Determine the (X, Y) coordinate at the center of the cell enclosing the given text.  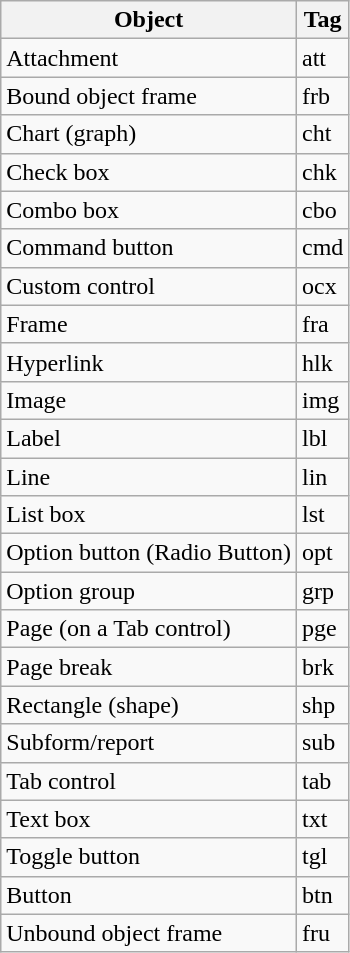
Toggle button (149, 857)
Tab control (149, 781)
Image (149, 400)
List box (149, 515)
Object (149, 20)
Frame (149, 324)
sub (322, 743)
Subform/report (149, 743)
Hyperlink (149, 362)
Chart (graph) (149, 134)
Option button (Radio Button) (149, 553)
Text box (149, 819)
Option group (149, 591)
txt (322, 819)
Rectangle (shape) (149, 705)
fru (322, 933)
lin (322, 477)
Check box (149, 172)
Page (on a Tab control) (149, 629)
grp (322, 591)
fra (322, 324)
brk (322, 667)
Line (149, 477)
shp (322, 705)
lst (322, 515)
Unbound object frame (149, 933)
Custom control (149, 286)
pge (322, 629)
Label (149, 438)
lbl (322, 438)
att (322, 58)
ocx (322, 286)
frb (322, 96)
hlk (322, 362)
Button (149, 895)
tgl (322, 857)
cmd (322, 248)
chk (322, 172)
img (322, 400)
Tag (322, 20)
cht (322, 134)
Command button (149, 248)
Combo box (149, 210)
cbo (322, 210)
Attachment (149, 58)
Bound object frame (149, 96)
opt (322, 553)
btn (322, 895)
tab (322, 781)
Page break (149, 667)
